Determine the (X, Y) coordinate at the center of the cell enclosing the given text.  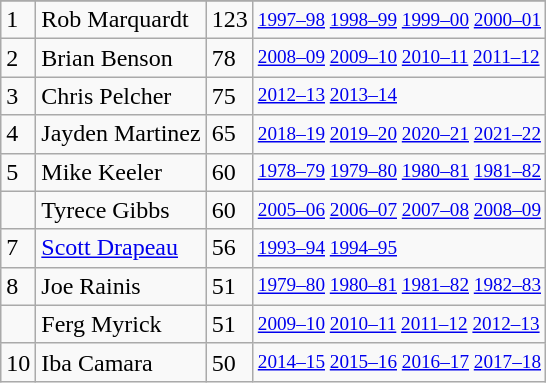
Brian Benson (121, 58)
Scott Drapeau (121, 248)
2012–13 2013–14 (399, 96)
75 (230, 96)
1993–94 1994–95 (399, 248)
5 (18, 172)
Chris Pelcher (121, 96)
3 (18, 96)
10 (18, 362)
8 (18, 286)
Rob Marquardt (121, 20)
2005–06 2006–07 2007–08 2008–09 (399, 210)
Mike Keeler (121, 172)
Tyrece Gibbs (121, 210)
2014–15 2015–16 2016–17 2017–18 (399, 362)
1978–79 1979–80 1980–81 1981–82 (399, 172)
Jayden Martinez (121, 134)
78 (230, 58)
50 (230, 362)
2018–19 2019–20 2020–21 2021–22 (399, 134)
7 (18, 248)
1997–98 1998–99 1999–00 2000–01 (399, 20)
56 (230, 248)
123 (230, 20)
1979–80 1980–81 1981–82 1982–83 (399, 286)
Ferg Myrick (121, 324)
Iba Camara (121, 362)
2008–09 2009–10 2010–11 2011–12 (399, 58)
2 (18, 58)
65 (230, 134)
Joe Rainis (121, 286)
2009–10 2010–11 2011–12 2012–13 (399, 324)
4 (18, 134)
1 (18, 20)
